Scan for the cell matching the given text and deliver its (x, y) coordinate at center. 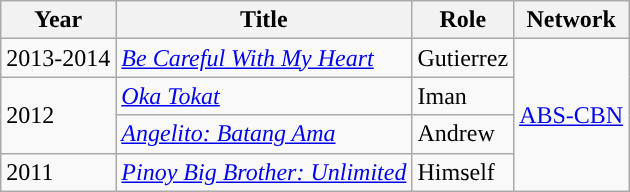
Year (58, 20)
2012 (58, 115)
ABS-CBN (572, 115)
Andrew (463, 134)
Title (264, 20)
Gutierrez (463, 58)
Role (463, 20)
Angelito: Batang Ama (264, 134)
Iman (463, 96)
Oka Tokat (264, 96)
2013-2014 (58, 58)
Pinoy Big Brother: Unlimited (264, 172)
2011 (58, 172)
Be Careful With My Heart (264, 58)
Himself (463, 172)
Network (572, 20)
